Detect which cell encompasses the target text, then output its (X, Y) center coordinate. 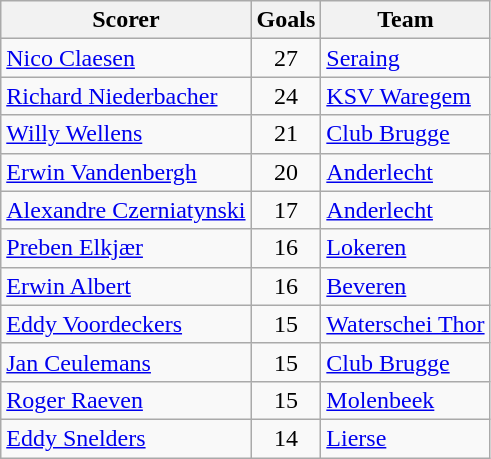
Roger Raeven (126, 400)
24 (286, 96)
Alexandre Czerniatynski (126, 210)
Goals (286, 20)
Beveren (406, 286)
Erwin Albert (126, 286)
KSV Waregem (406, 96)
Lokeren (406, 248)
Nico Claesen (126, 58)
20 (286, 172)
Eddy Snelders (126, 438)
Scorer (126, 20)
Richard Niederbacher (126, 96)
Preben Elkjær (126, 248)
Seraing (406, 58)
Eddy Voordeckers (126, 324)
Molenbeek (406, 400)
Jan Ceulemans (126, 362)
Erwin Vandenbergh (126, 172)
21 (286, 134)
Willy Wellens (126, 134)
17 (286, 210)
27 (286, 58)
14 (286, 438)
Waterschei Thor (406, 324)
Lierse (406, 438)
Team (406, 20)
